Locate the cell with the specified text and output its [X, Y] center coordinate. 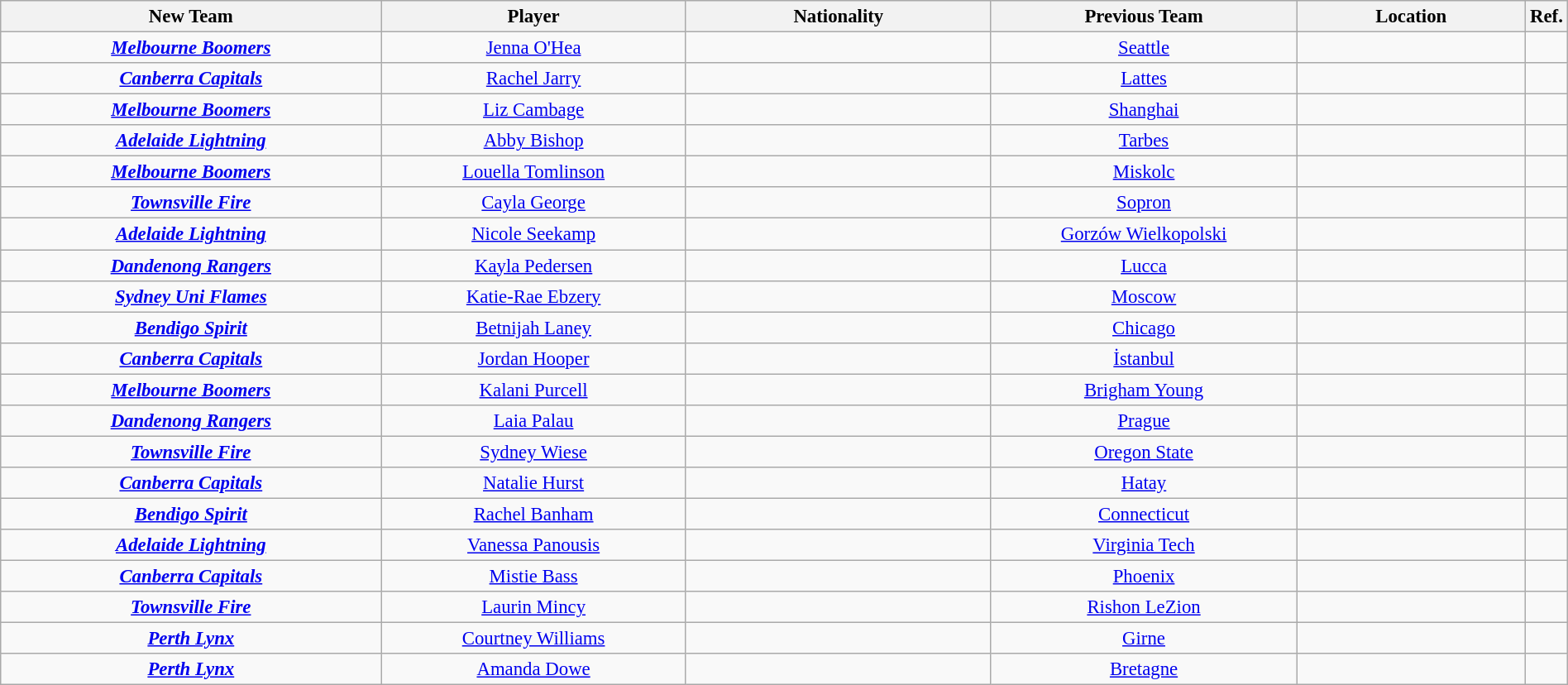
Abby Bishop [534, 141]
Rachel Banham [534, 514]
Nicole Seekamp [534, 234]
Seattle [1143, 48]
Ref. [1546, 17]
Bretagne [1143, 669]
Moscow [1143, 296]
Phoenix [1143, 577]
Betnijah Laney [534, 328]
Vanessa Panousis [534, 545]
Liz Cambage [534, 110]
Sydney Uni Flames [191, 296]
Gorzów Wielkopolski [1143, 234]
Natalie Hurst [534, 483]
Sopron [1143, 203]
Amanda Dowe [534, 669]
İstanbul [1143, 358]
Nationality [839, 17]
Mistie Bass [534, 577]
Oregon State [1143, 452]
Previous Team [1143, 17]
Miskolc [1143, 172]
Kayla Pedersen [534, 266]
Courtney Williams [534, 639]
Lattes [1143, 79]
Prague [1143, 421]
Lucca [1143, 266]
Shanghai [1143, 110]
Jenna O'Hea [534, 48]
Brigham Young [1143, 390]
New Team [191, 17]
Girne [1143, 639]
Louella Tomlinson [534, 172]
Laurin Mincy [534, 607]
Rishon LeZion [1143, 607]
Jordan Hooper [534, 358]
Chicago [1143, 328]
Connecticut [1143, 514]
Hatay [1143, 483]
Player [534, 17]
Tarbes [1143, 141]
Cayla George [534, 203]
Laia Palau [534, 421]
Virginia Tech [1143, 545]
Sydney Wiese [534, 452]
Kalani Purcell [534, 390]
Rachel Jarry [534, 79]
Katie-Rae Ebzery [534, 296]
Location [1411, 17]
